For the text-containing cell, return its midpoint in (x, y) coordinate format. 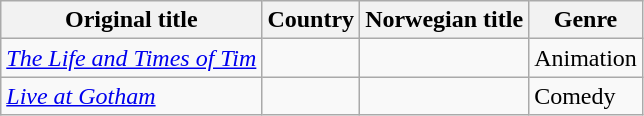
The Life and Times of Tim (132, 58)
Live at Gotham (132, 96)
Country (311, 20)
Comedy (586, 96)
Original title (132, 20)
Genre (586, 20)
Animation (586, 58)
Norwegian title (444, 20)
